Return the [X, Y] coordinate for the center point of the cell that contains the specified text.  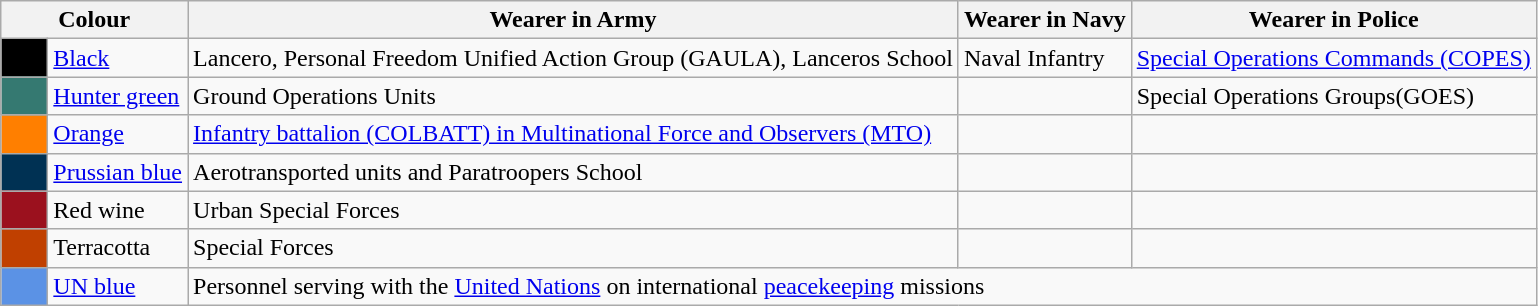
Hunter green [118, 96]
Special Operations Commands (COPES) [1334, 58]
Special Forces [574, 248]
Naval Infantry [1044, 58]
Colour [94, 20]
Red wine [118, 210]
Special Operations Groups(GOES) [1334, 96]
Prussian blue [118, 172]
Urban Special Forces [574, 210]
Ground Operations Units [574, 96]
Personnel serving with the United Nations on international peacekeeping missions [862, 286]
Aerotransported units and Paratroopers School [574, 172]
Orange [118, 134]
Terracotta [118, 248]
Wearer in Police [1334, 20]
Wearer in Navy [1044, 20]
Wearer in Army [574, 20]
UN blue [118, 286]
Lancero, Personal Freedom Unified Action Group (GAULA), Lanceros School [574, 58]
Black [118, 58]
Infantry battalion (COLBATT) in Multinational Force and Observers (MTO) [574, 134]
